Scan for the cell matching the given text and deliver its [X, Y] coordinate at center. 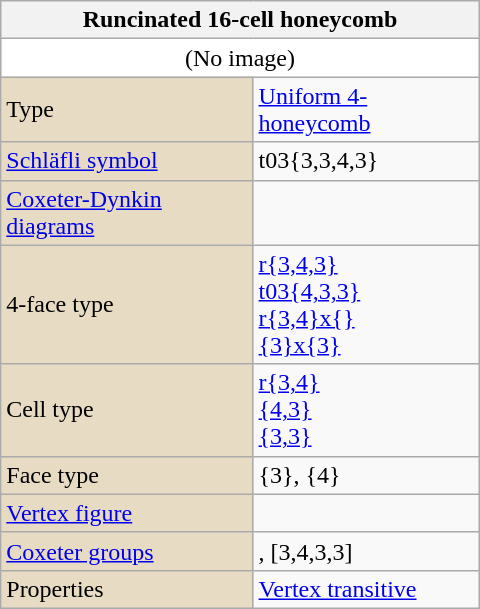
, [3,4,3,3] [366, 551]
(No image) [240, 58]
Runcinated 16-cell honeycomb [240, 20]
Face type [127, 475]
r{3,4,3}t03{4,3,3}r{3,4}x{}{3}x{3} [366, 304]
4-face type [127, 304]
Vertex transitive [366, 589]
Type [127, 110]
Vertex figure [127, 513]
Coxeter-Dynkin diagrams [127, 212]
r{3,4}{4,3}{3,3} [366, 410]
Coxeter groups [127, 551]
{3}, {4} [366, 475]
Uniform 4-honeycomb [366, 110]
Cell type [127, 410]
Properties [127, 589]
Schläfli symbol [127, 161]
t03{3,3,4,3} [366, 161]
